Provide the [X, Y] coordinate of the cell's center where the given text is located.  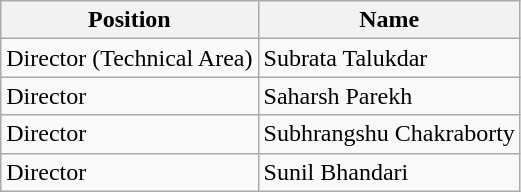
Sunil Bhandari [389, 172]
Name [389, 20]
Subrata Talukdar [389, 58]
Subhrangshu Chakraborty [389, 134]
Saharsh Parekh [389, 96]
Director (Technical Area) [130, 58]
Position [130, 20]
